Scan for the cell matching the given text and deliver its [x, y] coordinate at center. 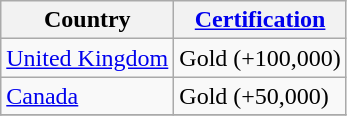
Canada [88, 96]
Certification [260, 20]
Gold (+100,000) [260, 58]
United Kingdom [88, 58]
Gold (+50,000) [260, 96]
Country [88, 20]
